For the text-containing cell, return its midpoint in (X, Y) coordinate format. 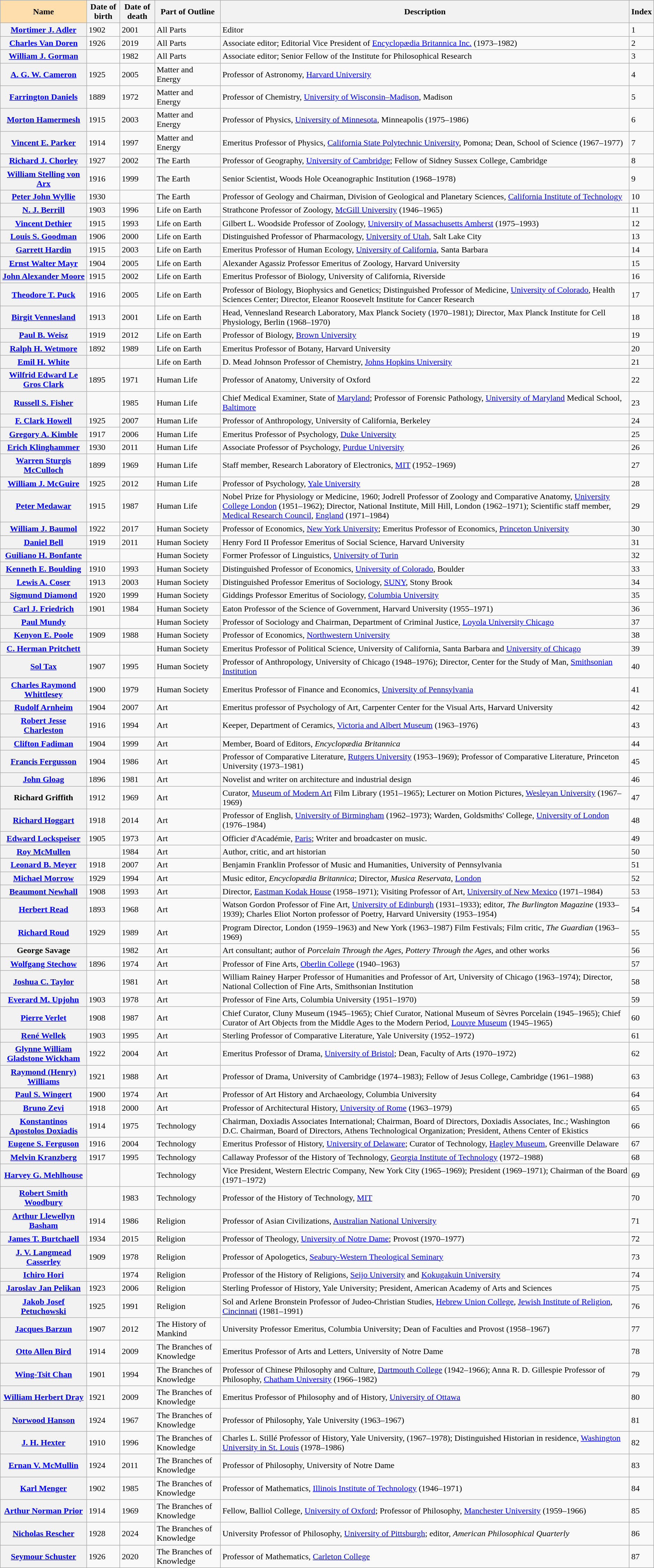
84 (641, 1488)
20 (641, 349)
Francis Fergusson (43, 761)
Clifton Fadiman (43, 744)
Professor of Philosophy, University of Notre Dame (425, 1466)
Louis S. Goodman (43, 237)
24 (641, 421)
81 (641, 1420)
Emeritus Professor of Human Ecology, University of California, Santa Barbara (425, 250)
Morton Hamermesh (43, 120)
Professor of Philosophy, Yale University (1963–1967) (425, 1420)
3 (641, 56)
50 (641, 852)
University Professor of Philosophy, University of Pittsburgh; editor, American Philosophical Quarterly (425, 1533)
Emeritus Professor of Drama, University of Bristol; Dean, Faculty of Arts (1970–1972) (425, 1054)
Herbert Read (43, 910)
C. Herman Pritchett (43, 649)
Author, critic, and art historian (425, 852)
Strathcone Professor of Zoology, McGill University (1946–1965) (425, 210)
Melvin Kranzberg (43, 1157)
William Stelling von Arx (43, 178)
Professor of Apologetics, Seabury-Western Theological Seminary (425, 1256)
14 (641, 250)
Member, Board of Editors, Encyclopædia Britannica (425, 744)
Associate Professor of Psychology, Purdue University (425, 447)
Arthur Norman Prior (43, 1511)
86 (641, 1533)
75 (641, 1288)
Professor of Mathematics, Illinois Institute of Technology (1946–1971) (425, 1488)
Curator, Museum of Modern Art Film Library (1951–1965); Lecturer on Motion Pictures, Wesleyan University (1967–1969) (425, 798)
33 (641, 569)
Robert Jesse Charleston (43, 725)
Professor of Anthropology, University of California, Berkeley (425, 421)
Paul S. Wingert (43, 1095)
60 (641, 1017)
2 (641, 43)
Emeritus Professor of Psychology, Duke University (425, 434)
Raymond (Henry) Williams (43, 1077)
Joshua C. Taylor (43, 982)
1983 (137, 1198)
9 (641, 178)
Emeritus Professor of Finance and Economics, University of Pennsylvania (425, 689)
34 (641, 582)
68 (641, 1157)
Professor of Theology, University of Notre Dame; Provost (1970–1977) (425, 1239)
William Herbert Dray (43, 1397)
William J. Baumol (43, 529)
1923 (103, 1288)
Professor of Anthropology, University of Chicago (1948–1976); Director, Center for the Study of Man, Smithsonian Institution (425, 666)
Gilbert L. Woodside Professor of Zoology, University of Massachusetts Amherst (1975–1993) (425, 223)
Eaton Professor of the Science of Government, Harvard University (1955–1971) (425, 609)
Daniel Bell (43, 542)
1893 (103, 910)
Sigmund Diamond (43, 595)
1971 (137, 380)
Professor of the History of Technology, MIT (425, 1198)
46 (641, 780)
Professor of Anatomy, University of Oxford (425, 380)
77 (641, 1329)
A. G. W. Cameron (43, 74)
J. V. Langmead Casserley (43, 1256)
19 (641, 335)
1968 (137, 910)
Peter John Wyllie (43, 196)
2024 (137, 1533)
Program Director, London (1959–1963) and New York (1963–1987) Film Festivals; Film critic, The Guardian (1963–1969) (425, 932)
1892 (103, 349)
76 (641, 1306)
Henry Ford II Professor Emeritus of Social Science, Harvard University (425, 542)
Chief Medical Examiner, State of Maryland; Professor of Forensic Pathology, University of Maryland Medical School, Baltimore (425, 403)
70 (641, 1198)
Erich Klinghammer (43, 447)
Professor of the History of Religions, Seijo University and Kokugakuin University (425, 1275)
37 (641, 622)
Emeritus Professor of Political Science, University of California, Santa Barbara and University of Chicago (425, 649)
Professor of Biology, Brown University (425, 335)
Professor of Mathematics, Carleton College (425, 1556)
Vincent E. Parker (43, 143)
Eugene S. Ferguson (43, 1144)
Emeritus Professor of History, University of Delaware; Curator of Technology, Hagley Museum, Greenville Delaware (425, 1144)
Konstantinos Apostolos Doxiadis (43, 1126)
Professor of Architectural History, University of Rome (1963–1979) (425, 1108)
1975 (137, 1126)
72 (641, 1239)
59 (641, 1000)
79 (641, 1375)
41 (641, 689)
Professor of Fine Arts, Oberlin College (1940–1963) (425, 964)
Professor of Asian Civilizations, Australian National University (425, 1221)
Officier d'Académie, Paris; Writer and broadcaster on music. (425, 838)
Paul Mundy (43, 622)
Ichiro Hori (43, 1275)
Everard M. Upjohn (43, 1000)
27 (641, 465)
Wolfgang Stechow (43, 964)
1920 (103, 595)
1912 (103, 798)
F. Clark Howell (43, 421)
15 (641, 263)
32 (641, 556)
18 (641, 317)
1927 (103, 160)
Richard Roud (43, 932)
Guiliano H. Bonfante (43, 556)
Art consultant; author of Porcelain Through the Ages, Pottery Through the Ages, and other works (425, 950)
Garrett Hardin (43, 250)
Novelist and writer on architecture and industrial design (425, 780)
James T. Burtchaell (43, 1239)
Mortimer J. Adler (43, 30)
Norwood Hanson (43, 1420)
Leonard B. Meyer (43, 865)
45 (641, 761)
13 (641, 237)
Nicholas Rescher (43, 1533)
25 (641, 434)
D. Mead Johnson Professor of Chemistry, Johns Hopkins University (425, 362)
21 (641, 362)
Peter Medawar (43, 506)
Professor of Economics, Northwestern University (425, 635)
16 (641, 277)
1 (641, 30)
Rudolf Arnheim (43, 707)
Harvey G. Mehlhouse (43, 1175)
87 (641, 1556)
1991 (137, 1306)
Russell S. Fisher (43, 403)
78 (641, 1352)
Wing-Tsit Chan (43, 1375)
1934 (103, 1239)
Richard Hoggart (43, 820)
40 (641, 666)
1928 (103, 1533)
René Wellek (43, 1036)
26 (641, 447)
Emeritus Professor of Physics, California State Polytechnic University, Pomona; Dean, School of Science (1967–1977) (425, 143)
Professor of Physics, University of Minnesota, Minneapolis (1975–1986) (425, 120)
George Savage (43, 950)
2020 (137, 1556)
22 (641, 380)
Associate editor; Editorial Vice President of Encyclopædia Britannica Inc. (1973–1982) (425, 43)
Index (641, 12)
Keeper, Department of Ceramics, Victoria and Albert Museum (1963–1976) (425, 725)
Professor of Art History and Archaeology, Columbia University (425, 1095)
69 (641, 1175)
Professor of Fine Arts, Columbia University (1951–1970) (425, 1000)
Emeritus Professor of Philosophy and of History, University of Ottawa (425, 1397)
Ralph H. Wetmore (43, 349)
Charles Van Doren (43, 43)
Music editor, Encyclopædia Britannica; Director, Musica Reservata, London (425, 878)
William J. McGuire (43, 484)
48 (641, 820)
56 (641, 950)
Distinguished Professor of Economics, University of Colorado, Boulder (425, 569)
Edward Lockspeiser (43, 838)
47 (641, 798)
Richard J. Chorley (43, 160)
Benjamin Franklin Professor of Music and Humanities, University of Pennsylvania (425, 865)
Gregory A. Kimble (43, 434)
Professor of Chemistry, University of Wisconsin–Madison, Madison (425, 97)
4 (641, 74)
Name (43, 12)
2017 (137, 529)
80 (641, 1397)
Wilfrid Edward Le Gros Clark (43, 380)
29 (641, 506)
44 (641, 744)
Sterling Professor of Comparative Literature, Yale University (1952–1972) (425, 1036)
5 (641, 97)
63 (641, 1077)
Carl J. Friedrich (43, 609)
71 (641, 1221)
Professor of Economics, New York University; Emeritus Professor of Economics, Princeton University (425, 529)
Theodore T. Puck (43, 294)
74 (641, 1275)
Birgit Vennesland (43, 317)
Part of Outline (188, 12)
Vice President, Western Electric Company, New York City (1965–1969); President (1969–1971); Chairman of the Board (1971–1972) (425, 1175)
2019 (137, 43)
Staff member, Research Laboratory of Electronics, MIT (1952–1969) (425, 465)
38 (641, 635)
11 (641, 210)
66 (641, 1126)
62 (641, 1054)
John Gloag (43, 780)
Head, Vennesland Research Laboratory, Max Planck Society (1970–1981); Director, Max Planck Institute for Cell Physiology, Berlin (1968–1970) (425, 317)
1889 (103, 97)
Giddings Professor Emeritus of Sociology, Columbia University (425, 595)
Arthur Llewellyn Basham (43, 1221)
Professor of Psychology, Yale University (425, 484)
73 (641, 1256)
64 (641, 1095)
Pierre Verlet (43, 1017)
1967 (137, 1420)
42 (641, 707)
J. H. Hexter (43, 1442)
1905 (103, 838)
Professor of Drama, University of Cambridge (1974–1983); Fellow of Jesus College, Cambridge (1961–1988) (425, 1077)
53 (641, 892)
23 (641, 403)
43 (641, 725)
67 (641, 1144)
39 (641, 649)
Kenneth E. Boulding (43, 569)
Associate editor; Senior Fellow of the Institute for Philosophical Research (425, 56)
Roy McMullen (43, 852)
Emeritus Professor of Biology, University of California, Riverside (425, 277)
Paul B. Weisz (43, 335)
1972 (137, 97)
Callaway Professor of the History of Technology, Georgia Institute of Technology (1972–1988) (425, 1157)
Seymour Schuster (43, 1556)
Ernst Walter Mayr (43, 263)
Charles Raymond Whittlesey (43, 689)
N. J. Berrill (43, 210)
Robert Smith Woodbury (43, 1198)
Otto Allen Bird (43, 1352)
7 (641, 143)
Jaroslav Jan Pelikan (43, 1288)
Emeritus Professor of Arts and Letters, University of Notre Dame (425, 1352)
Karl Menger (43, 1488)
University Professor Emeritus, Columbia University; Dean of Faculties and Provost (1958–1967) (425, 1329)
Date of birth (103, 12)
83 (641, 1466)
1895 (103, 380)
54 (641, 910)
Richard Griffith (43, 798)
William J. Gorman (43, 56)
Vincent Dethier (43, 223)
Description (425, 12)
Professor of Sociology and Chairman, Department of Criminal Justice, Loyola University Chicago (425, 622)
The History of Mankind (188, 1329)
49 (641, 838)
Farrington Daniels (43, 97)
Sterling Professor of History, Yale University; President, American Academy of Arts and Sciences (425, 1288)
Lewis A. Coser (43, 582)
Sol Tax (43, 666)
Sol and Arlene Bronstein Professor of Judeo-Christian Studies, Hebrew Union College, Jewish Institute of Religion, Cincinnati (1981–1991) (425, 1306)
Professor of Comparative Literature, Rutgers University (1953–1969); Professor of Comparative Literature, Princeton University (1973–1981) (425, 761)
35 (641, 595)
Warren Sturgis McCulloch (43, 465)
Director, Eastman Kodak House (1958–1971); Visiting Professor of Art, University of New Mexico (1971–1984) (425, 892)
57 (641, 964)
17 (641, 294)
1973 (137, 838)
Emil H. White (43, 362)
Ernan V. McMullin (43, 1466)
Professor of Geology and Chairman, Division of Geological and Planetary Sciences, California Institute of Technology (425, 196)
Distinguished Professor Emeritus of Sociology, SUNY, Stony Brook (425, 582)
Emeritus Professor of Botany, Harvard University (425, 349)
Beaumont Newhall (43, 892)
Date of death (137, 12)
Editor (425, 30)
1906 (103, 237)
82 (641, 1442)
65 (641, 1108)
Jakob Josef Petuchowski (43, 1306)
Emeritus professor of Psychology of Art, Carpenter Center for the Visual Arts, Harvard University (425, 707)
30 (641, 529)
1979 (137, 689)
58 (641, 982)
10 (641, 196)
Distinguished Professor of Pharmacology, University of Utah, Salt Lake City (425, 237)
Glynne William Gladstone Wickham (43, 1054)
36 (641, 609)
Alexander Agassiz Professor Emeritus of Zoology, Harvard University (425, 263)
61 (641, 1036)
51 (641, 865)
Professor of English, University of Birmingham (1962–1973); Warden, Goldsmiths' College, University of London (1976–1984) (425, 820)
28 (641, 484)
6 (641, 120)
12 (641, 223)
Fellow, Balliol College, University of Oxford; Professor of Philosophy, Manchester University (1959–1966) (425, 1511)
Michael Morrow (43, 878)
Former Professor of Linguistics, University of Turin (425, 556)
1997 (137, 143)
Professor of Astronomy, Harvard University (425, 74)
1899 (103, 465)
Jacques Barzun (43, 1329)
55 (641, 932)
Kenyon E. Poole (43, 635)
2015 (137, 1239)
John Alexander Moore (43, 277)
2014 (137, 820)
Bruno Zevi (43, 1108)
Senior Scientist, Woods Hole Oceanographic Institution (1968–1978) (425, 178)
85 (641, 1511)
52 (641, 878)
8 (641, 160)
31 (641, 542)
Professor of Geography, University of Cambridge; Fellow of Sidney Sussex College, Cambridge (425, 160)
